Determine the (X, Y) coordinate at the center of the cell enclosing the given text.  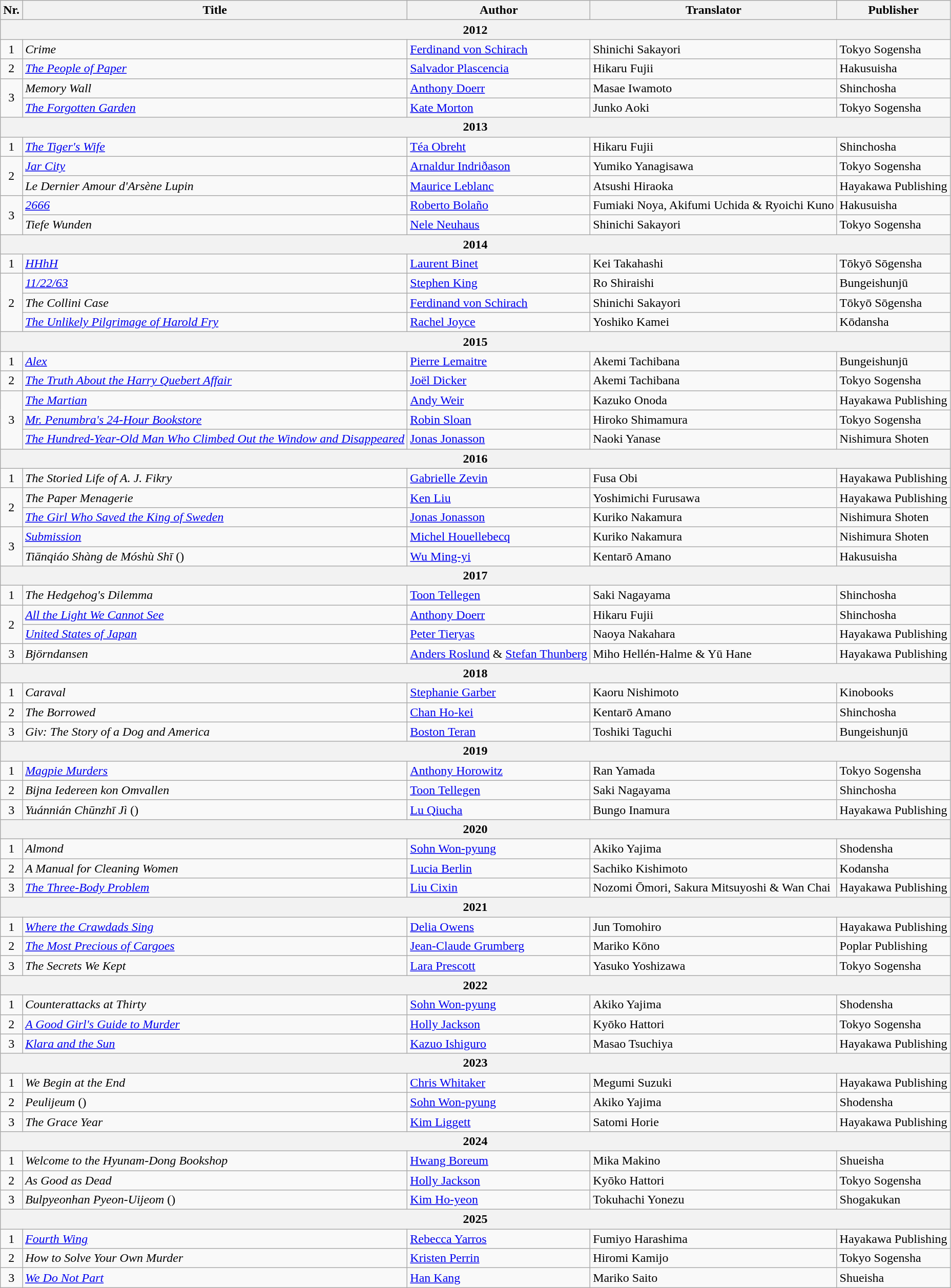
2666 (215, 205)
Mariko Saito (713, 1278)
Arnaldur Indriðason (499, 166)
Counterattacks at Thirty (215, 1005)
Kodansha (894, 868)
Alex (215, 361)
2014 (476, 244)
Hwang Boreum (499, 1160)
2016 (476, 459)
We Begin at the End (215, 1083)
Satomi Horie (713, 1121)
Ken Liu (499, 497)
Crime (215, 49)
Megumi Suzuki (713, 1083)
Ro Shiraishi (713, 283)
Naoya Nakahara (713, 634)
Bulpyeonhan Pyeon-Uijeom () (215, 1200)
Translator (713, 10)
Mr. Penumbra's 24-Hour Bookstore (215, 420)
Jun Tomohiro (713, 927)
Peter Tieryas (499, 634)
The Secrets We Kept (215, 966)
Stephen King (499, 283)
Yoshiko Kamei (713, 322)
Joël Dicker (499, 381)
Delia Owens (499, 927)
Fourth Wing (215, 1239)
2022 (476, 985)
Kate Morton (499, 108)
A Manual for Cleaning Women (215, 868)
Fumiyo Harashima (713, 1239)
Yuánnián Chūnzhī Jì () (215, 809)
Yumiko Yanagisawa (713, 166)
Title (215, 10)
Wu Ming-yi (499, 556)
Sachiko Kishimoto (713, 868)
Laurent Binet (499, 264)
2019 (476, 751)
Kristen Perrin (499, 1258)
Author (499, 10)
Mika Makino (713, 1160)
Tokuhachi Yonezu (713, 1200)
Le Dernier Amour d'Arsène Lupin (215, 185)
Téa Obreht (499, 147)
Rachel Joyce (499, 322)
Poplar Publishing (894, 946)
Magpie Murders (215, 771)
Anders Roslund & Stefan Thunberg (499, 654)
Kei Takahashi (713, 264)
The Paper Menagerie (215, 497)
Boston Teran (499, 732)
Tiefe Wunden (215, 224)
We Do Not Part (215, 1278)
The Tiger's Wife (215, 147)
Shogakukan (894, 1200)
Masao Tsuchiya (713, 1044)
As Good as Dead (215, 1180)
Kinobooks (894, 693)
Welcome to the Hyunam-Dong Bookshop (215, 1160)
The Storied Life of A. J. Fikry (215, 478)
HHhH (215, 264)
Han Kang (499, 1278)
Yoshimichi Furusawa (713, 497)
Yasuko Yoshizawa (713, 966)
2017 (476, 576)
Nr. (11, 10)
Pierre Lemaitre (499, 361)
Andy Weir (499, 400)
Fusa Obi (713, 478)
2023 (476, 1063)
Kaoru Nishimoto (713, 693)
Chan Ho-kei (499, 712)
The Borrowed (215, 712)
Kazuko Onoda (713, 400)
Where the Crawdads Sing (215, 927)
Klara and the Sun (215, 1044)
Stephanie Garber (499, 693)
Kazuo Ishiguro (499, 1044)
2025 (476, 1219)
Mariko Kōno (713, 946)
Anthony Horowitz (499, 771)
Jean-Claude Grumberg (499, 946)
Publisher (894, 10)
The Girl Who Saved the King of Sweden (215, 517)
Liu Cixin (499, 888)
The Unlikely Pilgrimage of Harold Fry (215, 322)
Miho Hellén-Halme & Yū Hane (713, 654)
Maurice Leblanc (499, 185)
Lucia Berlin (499, 868)
11/22/63 (215, 283)
The Hedgehog's Dilemma (215, 595)
2015 (476, 342)
Giv: The Story of a Dog and America (215, 732)
Robin Sloan (499, 420)
Michel Houellebecq (499, 536)
Bungo Inamura (713, 809)
The Most Precious of Cargoes (215, 946)
Kim Liggett (499, 1121)
Almond (215, 848)
Kōdansha (894, 322)
2018 (476, 673)
Atsushi Hiraoka (713, 185)
The Hundred-Year-Old Man Who Climbed Out the Window and Disappeared (215, 439)
Ran Yamada (713, 771)
The People of Paper (215, 69)
All the Light We Cannot See (215, 615)
Kim Ho-yeon (499, 1200)
Memory Wall (215, 88)
The Martian (215, 400)
Junko Aoki (713, 108)
Nele Neuhaus (499, 224)
Jar City (215, 166)
Nozomi Ōmori, Sakura Mitsuyoshi & Wan Chai (713, 888)
The Three-Body Problem (215, 888)
Salvador Plascencia (499, 69)
Chris Whitaker (499, 1083)
A Good Girl's Guide to Murder (215, 1024)
How to Solve Your Own Murder (215, 1258)
Roberto Bolaño (499, 205)
Gabrielle Zevin (499, 478)
Toshiki Taguchi (713, 732)
United States of Japan (215, 634)
Hiroko Shimamura (713, 420)
2012 (476, 30)
Peulijeum () (215, 1102)
Fumiaki Noya, Akifumi Uchida & Ryoichi Kuno (713, 205)
The Truth About the Harry Quebert Affair (215, 381)
The Collini Case (215, 303)
2020 (476, 829)
Caraval (215, 693)
2013 (476, 127)
Masae Iwamoto (713, 88)
The Forgotten Garden (215, 108)
Naoki Yanase (713, 439)
Rebecca Yarros (499, 1239)
Tiānqiáo Shàng de Móshù Shī () (215, 556)
Lu Qiucha (499, 809)
Bijna Iedereen kon Omvallen (215, 790)
The Grace Year (215, 1121)
Hiromi Kamijo (713, 1258)
Björndansen (215, 654)
Submission (215, 536)
Lara Prescott (499, 966)
2021 (476, 907)
2024 (476, 1141)
